For the text-containing cell, return its midpoint in (X, Y) coordinate format. 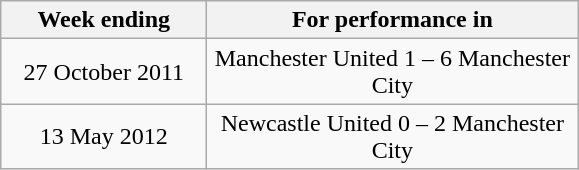
Week ending (104, 20)
27 October 2011 (104, 72)
For performance in (392, 20)
13 May 2012 (104, 136)
Newcastle United 0 – 2 Manchester City (392, 136)
Manchester United 1 – 6 Manchester City (392, 72)
